Output the [x, y] coordinate of the center of the cell containing the given text.  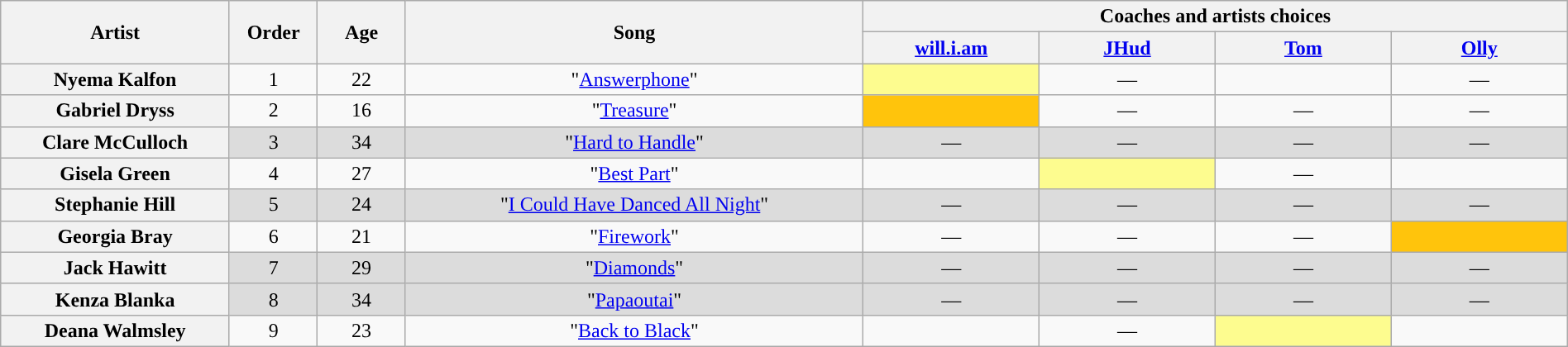
Tom [1303, 48]
16 [361, 111]
1 [273, 79]
"Treasure" [633, 111]
2 [273, 111]
"Firework" [633, 236]
"Papaoutai" [633, 299]
21 [361, 236]
3 [273, 142]
JHud [1128, 48]
Stephanie Hill [116, 205]
Coaches and artists choices [1216, 17]
Age [361, 32]
9 [273, 330]
7 [273, 268]
29 [361, 268]
Gabriel Dryss [116, 111]
22 [361, 79]
Georgia Bray [116, 236]
Clare McCulloch [116, 142]
Nyema Kalfon [116, 79]
Song [633, 32]
Order [273, 32]
24 [361, 205]
will.i.am [951, 48]
4 [273, 173]
"I Could Have Danced All Night" [633, 205]
8 [273, 299]
27 [361, 173]
23 [361, 330]
6 [273, 236]
Gisela Green [116, 173]
Olly [1479, 48]
"Best Part" [633, 173]
Deana Walmsley [116, 330]
"Back to Black" [633, 330]
5 [273, 205]
Artist [116, 32]
"Diamonds" [633, 268]
"Hard to Handle" [633, 142]
Jack Hawitt [116, 268]
"Answerphone" [633, 79]
Kenza Blanka [116, 299]
